Capture the cell that displays the provided text and extract its (X, Y) central coordinate. 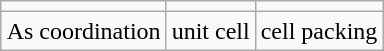
As coordination (84, 31)
cell packing (319, 31)
unit cell (210, 31)
